Detect which cell encompasses the target text, then output its (x, y) center coordinate. 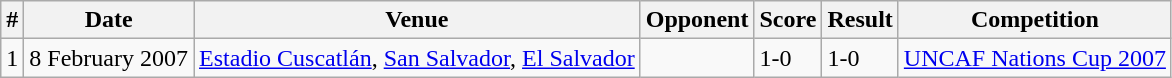
Score (788, 20)
Competition (1034, 20)
Result (860, 20)
1 (12, 58)
UNCAF Nations Cup 2007 (1034, 58)
Date (109, 20)
# (12, 20)
Estadio Cuscatlán, San Salvador, El Salvador (418, 58)
8 February 2007 (109, 58)
Opponent (697, 20)
Venue (418, 20)
